Extract the (x, y) coordinate from the center of the cell holding the provided text.  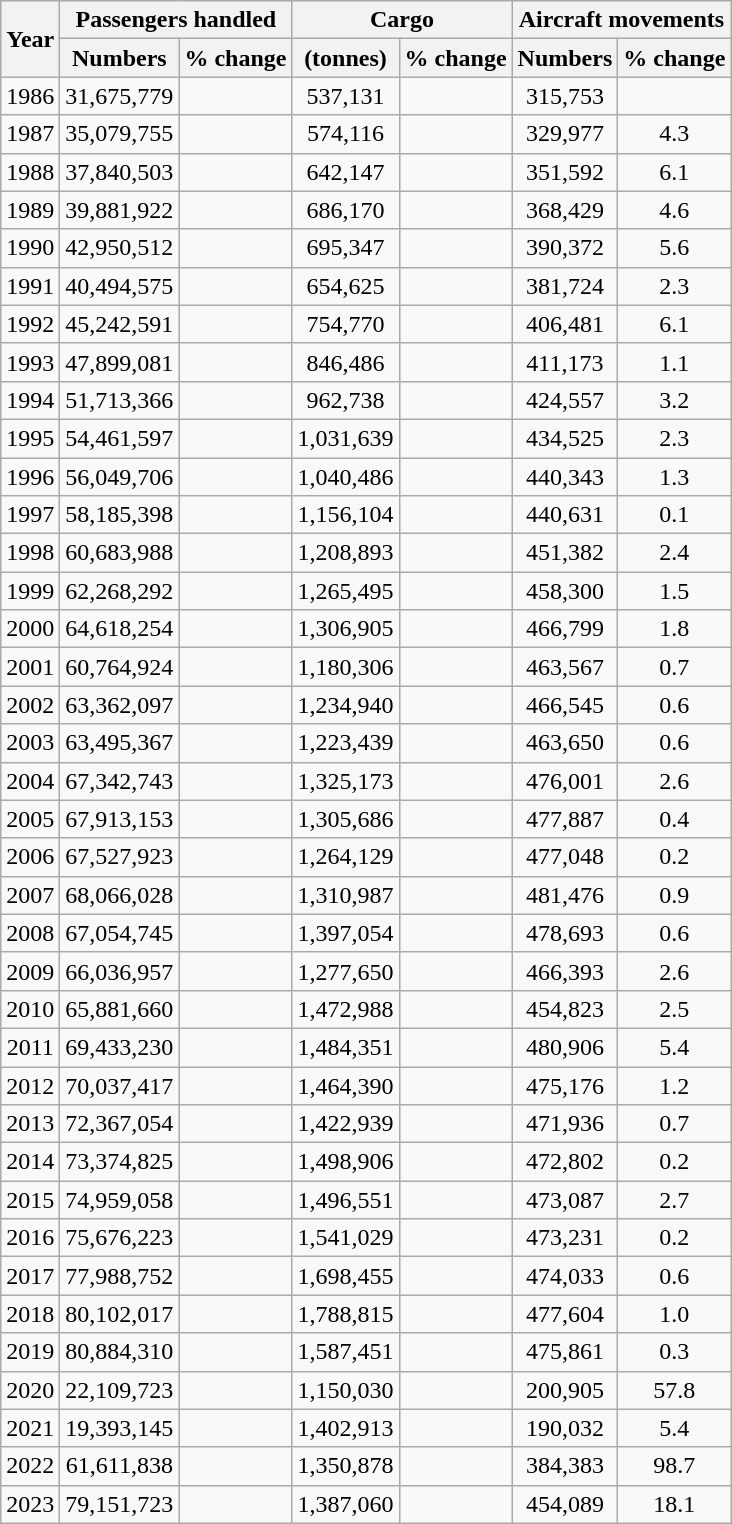
574,116 (346, 134)
695,347 (346, 248)
31,675,779 (120, 96)
37,840,503 (120, 172)
1986 (30, 96)
1,156,104 (346, 515)
1.2 (674, 1085)
98.7 (674, 1466)
1,498,906 (346, 1162)
471,936 (565, 1124)
0.1 (674, 515)
381,724 (565, 286)
466,545 (565, 705)
1,387,060 (346, 1504)
2013 (30, 1124)
2019 (30, 1352)
537,131 (346, 96)
2014 (30, 1162)
5.6 (674, 248)
472,802 (565, 1162)
474,033 (565, 1276)
2006 (30, 857)
69,433,230 (120, 1047)
1,788,815 (346, 1314)
45,242,591 (120, 324)
454,823 (565, 1009)
72,367,054 (120, 1124)
1,031,639 (346, 438)
67,054,745 (120, 933)
70,037,417 (120, 1085)
73,374,825 (120, 1162)
686,170 (346, 210)
2011 (30, 1047)
56,049,706 (120, 477)
2003 (30, 743)
4.6 (674, 210)
406,481 (565, 324)
642,147 (346, 172)
Year (30, 39)
1.8 (674, 629)
2010 (30, 1009)
329,977 (565, 134)
Passengers handled (176, 20)
200,905 (565, 1390)
(tonnes) (346, 58)
62,268,292 (120, 591)
846,486 (346, 362)
1,310,987 (346, 895)
477,604 (565, 1314)
80,102,017 (120, 1314)
60,683,988 (120, 553)
1,265,495 (346, 591)
2021 (30, 1428)
451,382 (565, 553)
1987 (30, 134)
478,693 (565, 933)
39,881,922 (120, 210)
466,799 (565, 629)
19,393,145 (120, 1428)
0.4 (674, 819)
1.3 (674, 477)
2020 (30, 1390)
1993 (30, 362)
61,611,838 (120, 1466)
463,567 (565, 667)
Aircraft movements (622, 20)
1,496,551 (346, 1200)
2015 (30, 1200)
60,764,924 (120, 667)
1991 (30, 286)
1,208,893 (346, 553)
1.5 (674, 591)
2000 (30, 629)
42,950,512 (120, 248)
411,173 (565, 362)
1,150,030 (346, 1390)
57.8 (674, 1390)
2002 (30, 705)
1998 (30, 553)
351,592 (565, 172)
2016 (30, 1238)
481,476 (565, 895)
1995 (30, 438)
1,264,129 (346, 857)
1,180,306 (346, 667)
1989 (30, 210)
1,277,650 (346, 971)
1,541,029 (346, 1238)
58,185,398 (120, 515)
3.2 (674, 400)
475,861 (565, 1352)
2009 (30, 971)
2008 (30, 933)
466,393 (565, 971)
1,698,455 (346, 1276)
1.0 (674, 1314)
440,631 (565, 515)
2012 (30, 1085)
54,461,597 (120, 438)
2.7 (674, 1200)
2018 (30, 1314)
68,066,028 (120, 895)
18.1 (674, 1504)
1,325,173 (346, 781)
440,343 (565, 477)
2023 (30, 1504)
2017 (30, 1276)
40,494,575 (120, 286)
473,087 (565, 1200)
Cargo (402, 20)
2007 (30, 895)
190,032 (565, 1428)
315,753 (565, 96)
962,738 (346, 400)
463,650 (565, 743)
67,342,743 (120, 781)
458,300 (565, 591)
1,234,940 (346, 705)
1,306,905 (346, 629)
477,048 (565, 857)
2.5 (674, 1009)
1996 (30, 477)
79,151,723 (120, 1504)
0.9 (674, 895)
66,036,957 (120, 971)
1,397,054 (346, 933)
654,625 (346, 286)
454,089 (565, 1504)
2004 (30, 781)
1.1 (674, 362)
51,713,366 (120, 400)
424,557 (565, 400)
63,362,097 (120, 705)
2.4 (674, 553)
473,231 (565, 1238)
390,372 (565, 248)
47,899,081 (120, 362)
1,472,988 (346, 1009)
1,484,351 (346, 1047)
1,402,913 (346, 1428)
480,906 (565, 1047)
1,587,451 (346, 1352)
1988 (30, 172)
75,676,223 (120, 1238)
2005 (30, 819)
65,881,660 (120, 1009)
1,464,390 (346, 1085)
67,527,923 (120, 857)
1990 (30, 248)
477,887 (565, 819)
74,959,058 (120, 1200)
2001 (30, 667)
1994 (30, 400)
1,040,486 (346, 477)
4.3 (674, 134)
1,350,878 (346, 1466)
22,109,723 (120, 1390)
35,079,755 (120, 134)
1,422,939 (346, 1124)
368,429 (565, 210)
1997 (30, 515)
0.3 (674, 1352)
754,770 (346, 324)
1992 (30, 324)
64,618,254 (120, 629)
77,988,752 (120, 1276)
2022 (30, 1466)
80,884,310 (120, 1352)
476,001 (565, 781)
384,383 (565, 1466)
1,223,439 (346, 743)
434,525 (565, 438)
1,305,686 (346, 819)
67,913,153 (120, 819)
63,495,367 (120, 743)
475,176 (565, 1085)
1999 (30, 591)
